Return (x, y) of the center of cell containing provided text 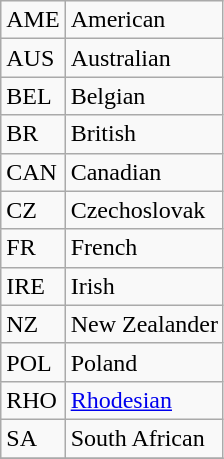
Irish (144, 286)
BEL (33, 96)
NZ (33, 324)
Rhodesian (144, 400)
Belgian (144, 96)
IRE (33, 286)
CZ (33, 210)
CAN (33, 172)
Czechoslovak (144, 210)
FR (33, 248)
BR (33, 134)
AME (33, 20)
Australian (144, 58)
Poland (144, 362)
AUS (33, 58)
British (144, 134)
New Zealander (144, 324)
French (144, 248)
SA (33, 438)
American (144, 20)
POL (33, 362)
Canadian (144, 172)
RHO (33, 400)
South African (144, 438)
